Return [x, y] of the center of cell containing provided text 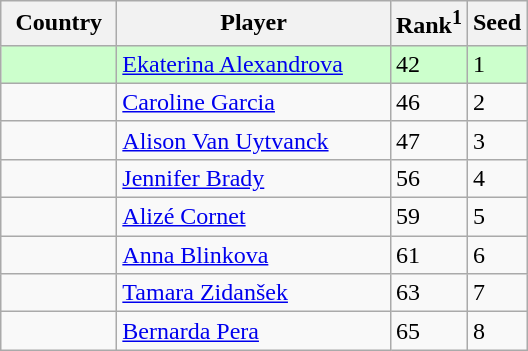
Alizé Cornet [254, 217]
Ekaterina Alexandrova [254, 64]
Caroline Garcia [254, 102]
7 [496, 293]
Bernarda Pera [254, 331]
Jennifer Brady [254, 178]
4 [496, 178]
Anna Blinkova [254, 255]
5 [496, 217]
Country [59, 24]
59 [428, 217]
Player [254, 24]
1 [496, 64]
Alison Van Uytvanck [254, 140]
3 [496, 140]
Tamara Zidanšek [254, 293]
47 [428, 140]
8 [496, 331]
2 [496, 102]
42 [428, 64]
6 [496, 255]
56 [428, 178]
Rank1 [428, 24]
63 [428, 293]
Seed [496, 24]
46 [428, 102]
61 [428, 255]
65 [428, 331]
